Provide the (X, Y) coordinate of the cell's center where the given text is located.  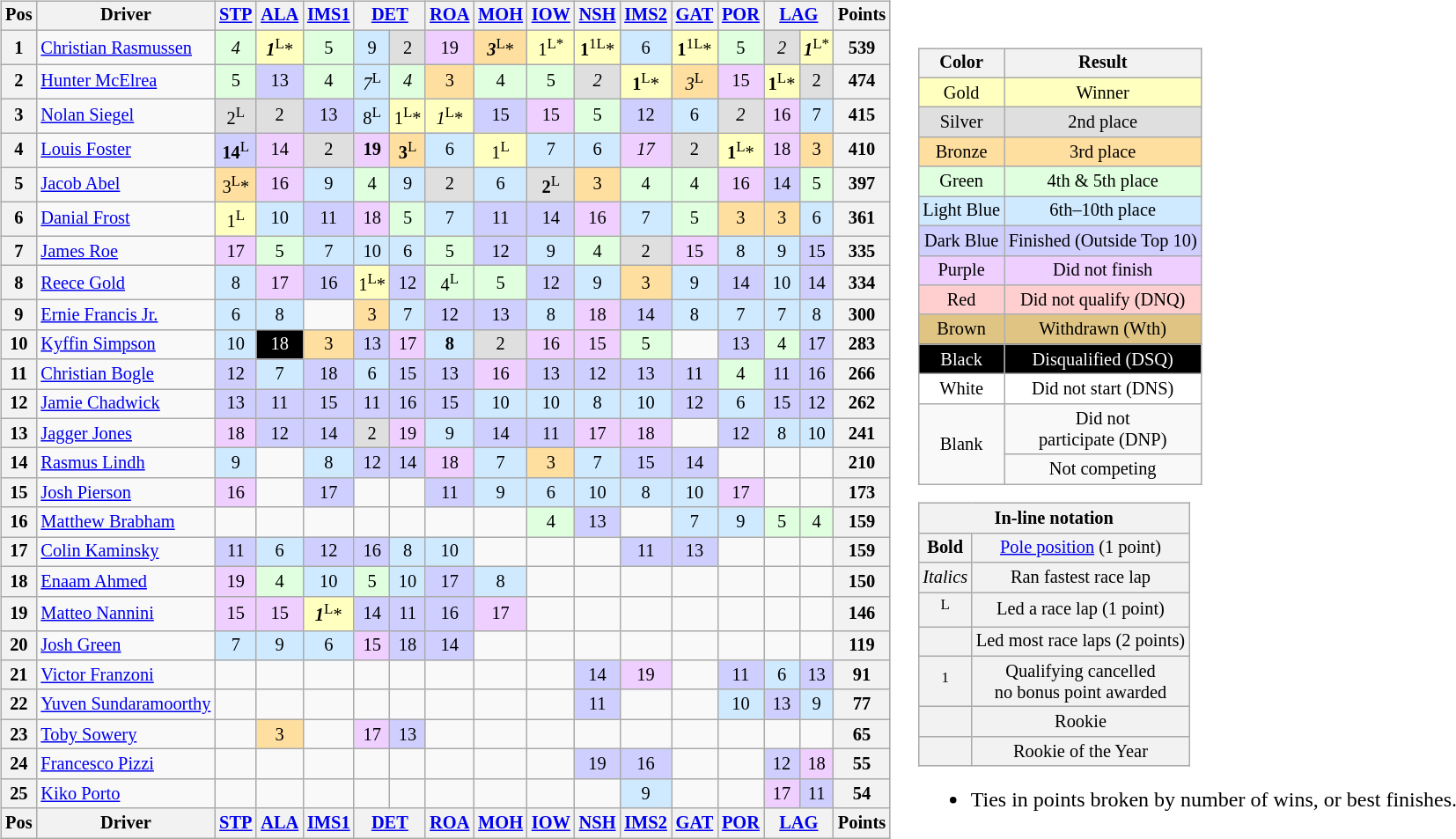
Color (961, 63)
Ran fastest race lap (1081, 578)
Ernie Francis Jr. (125, 315)
James Roe (125, 251)
266 (862, 374)
415 (862, 116)
539 (862, 48)
4L (449, 283)
Blank (961, 444)
54 (862, 793)
Did notparticipate (DNP) (1103, 429)
Disqualified (DSQ) (1103, 359)
Not competing (1103, 469)
Kyffin Simpson (125, 344)
20 (18, 645)
22 (18, 704)
Victor Franzoni (125, 675)
Led most race laps (2 points) (1081, 642)
Brown (961, 329)
Josh Green (125, 645)
3rd place (1103, 152)
Toby Sowery (125, 734)
283 (862, 344)
24 (18, 764)
Jacob Abel (125, 185)
White (961, 389)
Matteo Nannini (125, 613)
Light Blue (961, 211)
Did not finish (1103, 270)
25 (18, 793)
Christian Rasmussen (125, 48)
2nd place (1103, 122)
Hunter McElrea (125, 81)
262 (862, 404)
Green (961, 181)
241 (862, 433)
Led a race lap (1 point) (1081, 609)
210 (862, 463)
Reece Gold (125, 283)
334 (862, 283)
Colin Kaminsky (125, 552)
Rasmus Lindh (125, 463)
Did not qualify (DNQ) (1103, 300)
Black (961, 359)
8L (371, 116)
Winner (1103, 92)
Matthew Brabham (125, 522)
Bronze (961, 152)
146 (862, 613)
Finished (Outside Top 10) (1103, 241)
397 (862, 185)
21 (18, 675)
7L (371, 81)
Nolan Siegel (125, 116)
Enaam Ahmed (125, 582)
410 (862, 150)
Pole position (1 point) (1081, 548)
Qualifying cancelledno bonus point awarded (1081, 681)
23 (18, 734)
119 (862, 645)
Silver (961, 122)
173 (862, 493)
Christian Bogle (125, 374)
Kiko Porto (125, 793)
65 (862, 734)
91 (862, 675)
55 (862, 764)
Francesco Pizzi (125, 764)
Bold (945, 548)
4th & 5th place (1103, 181)
Jagger Jones (125, 433)
Louis Foster (125, 150)
Italics (945, 578)
474 (862, 81)
Danial Frost (125, 218)
14L (236, 150)
L (945, 609)
Jamie Chadwick (125, 404)
Rookie of the Year (1081, 752)
In-line notation (1054, 519)
Red (961, 300)
Did not start (DNS) (1103, 389)
150 (862, 582)
77 (862, 704)
Purple (961, 270)
Gold (961, 92)
335 (862, 251)
6th–10th place (1103, 211)
Rookie (1081, 722)
361 (862, 218)
Josh Pierson (125, 493)
Result (1103, 63)
Yuven Sundaramoorthy (125, 704)
Withdrawn (Wth) (1103, 329)
Dark Blue (961, 241)
300 (862, 315)
